Extract the [X, Y] coordinate from the center of the cell holding the provided text.  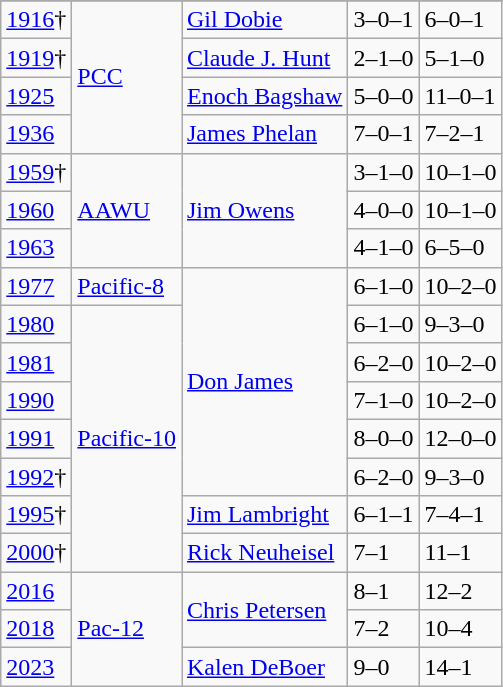
7–1–0 [384, 400]
Gil Dobie [265, 20]
9–0 [384, 667]
5–0–0 [384, 96]
Claude J. Hunt [265, 58]
4–1–0 [384, 248]
7–4–1 [460, 515]
11–0–1 [460, 96]
1980 [36, 324]
1992† [36, 477]
12–2 [460, 591]
1995† [36, 515]
7–0–1 [384, 134]
Enoch Bagshaw [265, 96]
6–5–0 [460, 248]
1936 [36, 134]
Pacific-8 [127, 286]
2000† [36, 553]
2023 [36, 667]
1919† [36, 58]
Pacific-10 [127, 438]
8–1 [384, 591]
Don James [265, 381]
5–1–0 [460, 58]
PCC [127, 77]
1959† [36, 172]
12–0–0 [460, 438]
7–1 [384, 553]
7–2 [384, 629]
1991 [36, 438]
4–0–0 [384, 210]
Jim Lambright [265, 515]
3–0–1 [384, 20]
1960 [36, 210]
10–4 [460, 629]
14–1 [460, 667]
2–1–0 [384, 58]
Jim Owens [265, 210]
Kalen DeBoer [265, 667]
1963 [36, 248]
2018 [36, 629]
1925 [36, 96]
1977 [36, 286]
Rick Neuheisel [265, 553]
Chris Petersen [265, 610]
AAWU [127, 210]
11–1 [460, 553]
7–2–1 [460, 134]
3–1–0 [384, 172]
1990 [36, 400]
Pac-12 [127, 629]
1916† [36, 20]
6–1–1 [384, 515]
2016 [36, 591]
8–0–0 [384, 438]
1981 [36, 362]
James Phelan [265, 134]
6–0–1 [460, 20]
